Identify which cell holds the provided text, then report its [X, Y] central coordinate. 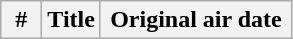
Original air date [196, 20]
# [22, 20]
Title [72, 20]
